Extract the (X, Y) coordinate from the center of the cell holding the provided text.  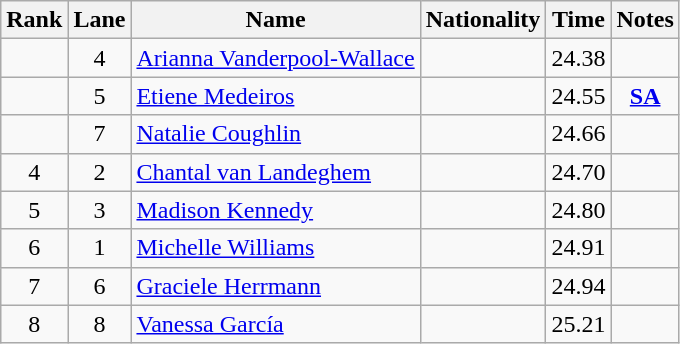
Time (578, 20)
Chantal van Landeghem (276, 172)
24.80 (578, 210)
2 (100, 172)
24.66 (578, 134)
Vanessa García (276, 324)
24.55 (578, 96)
3 (100, 210)
Natalie Coughlin (276, 134)
Name (276, 20)
Arianna Vanderpool-Wallace (276, 58)
Madison Kennedy (276, 210)
24.94 (578, 286)
1 (100, 248)
SA (645, 96)
Rank (34, 20)
24.91 (578, 248)
24.70 (578, 172)
Notes (645, 20)
Nationality (483, 20)
Lane (100, 20)
25.21 (578, 324)
Michelle Williams (276, 248)
Graciele Herrmann (276, 286)
24.38 (578, 58)
Etiene Medeiros (276, 96)
